Search for the cell housing the specified text and yield its (X, Y) center coordinate. 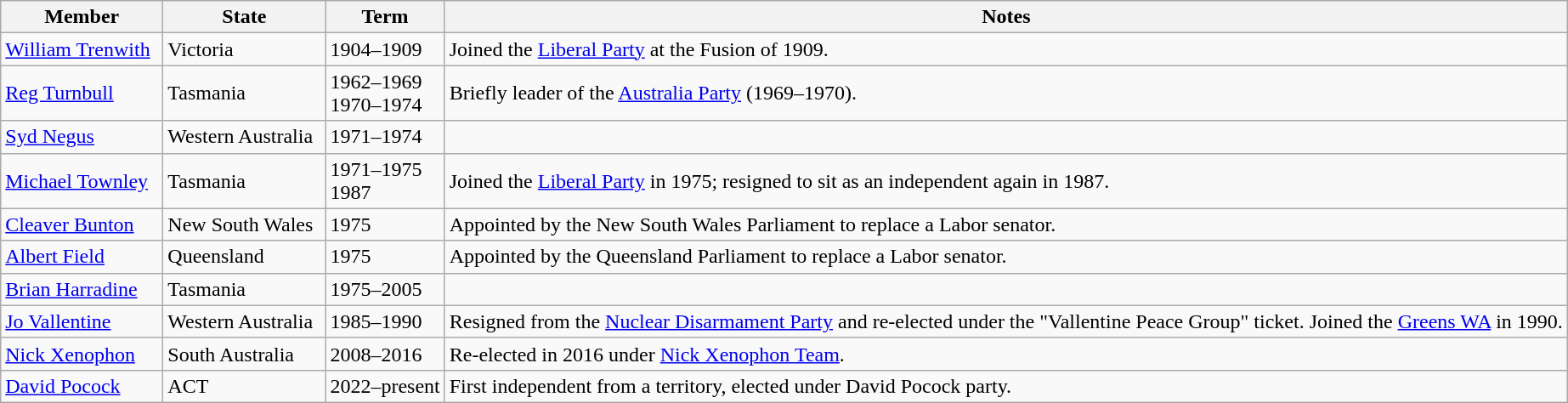
Appointed by the New South Wales Parliament to replace a Labor senator. (1006, 224)
Brian Harradine (82, 289)
1971–19751987 (385, 180)
South Australia (245, 354)
Michael Townley (82, 180)
New South Wales (245, 224)
Joined the Liberal Party in 1975; resigned to sit as an independent again in 1987. (1006, 180)
Cleaver Bunton (82, 224)
1975–2005 (385, 289)
Briefly leader of the Australia Party (1969–1970). (1006, 94)
1962–19691970–1974 (385, 94)
Resigned from the Nuclear Disarmament Party and re-elected under the "Vallentine Peace Group" ticket. Joined the Greens WA in 1990. (1006, 321)
1904–1909 (385, 49)
ACT (245, 386)
Reg Turnbull (82, 94)
Victoria (245, 49)
1985–1990 (385, 321)
1971–1974 (385, 137)
Appointed by the Queensland Parliament to replace a Labor senator. (1006, 257)
Notes (1006, 17)
Jo Vallentine (82, 321)
Albert Field (82, 257)
2008–2016 (385, 354)
Nick Xenophon (82, 354)
2022–present (385, 386)
William Trenwith (82, 49)
Queensland (245, 257)
Joined the Liberal Party at the Fusion of 1909. (1006, 49)
Syd Negus (82, 137)
First independent from a territory, elected under David Pocock party. (1006, 386)
Member (82, 17)
David Pocock (82, 386)
Re-elected in 2016 under Nick Xenophon Team. (1006, 354)
State (245, 17)
Term (385, 17)
